Locate the cell with the specified text and output its (x, y) center coordinate. 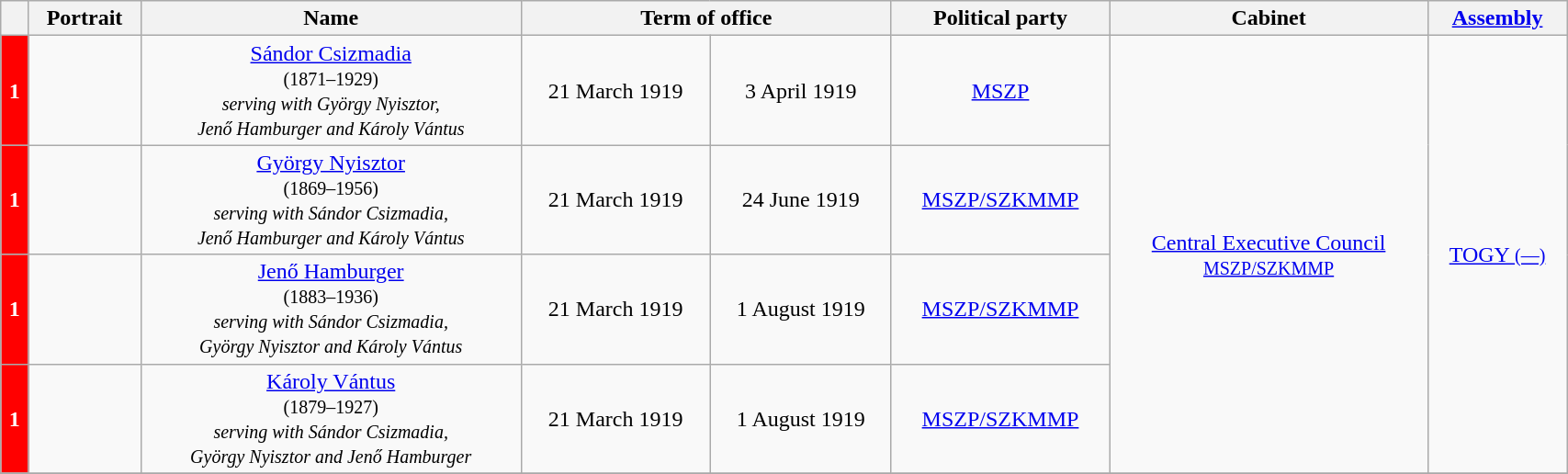
Assembly (1497, 18)
Sándor Csizmadia(1871–1929)serving with György Nyisztor,Jenő Hamburger and Károly Vántus (331, 90)
György Nyisztor(1869–1956)serving with Sándor Csizmadia,Jenő Hamburger and Károly Vántus (331, 200)
MSZP (999, 90)
24 June 1919 (801, 200)
TOGY (—) (1497, 254)
Political party (999, 18)
3 April 1919 (801, 90)
Name (331, 18)
Jenő Hamburger(1883–1936)serving with Sándor Csizmadia,György Nyisztor and Károly Vántus (331, 309)
Term of office (705, 18)
Cabinet (1269, 18)
Central Executive CouncilMSZP/SZKMMP (1269, 254)
Károly Vántus(1879–1927)serving with Sándor Csizmadia,György Nyisztor and Jenő Hamburger (331, 419)
Portrait (85, 18)
